Return (x, y) of the center of cell containing provided text 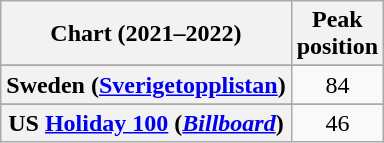
US Holiday 100 (Billboard) (146, 123)
Chart (2021–2022) (146, 34)
46 (337, 123)
Sweden (Sverigetopplistan) (146, 85)
Peakposition (337, 34)
84 (337, 85)
